Detect which cell encompasses the target text, then output its (X, Y) center coordinate. 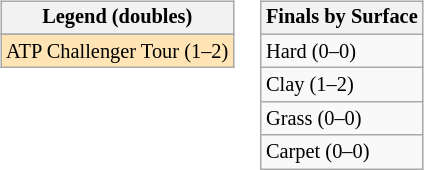
Legend (doubles) (117, 18)
Carpet (0–0) (342, 152)
Hard (0–0) (342, 51)
Clay (1–2) (342, 85)
ATP Challenger Tour (1–2) (117, 51)
Finals by Surface (342, 18)
Grass (0–0) (342, 119)
